Search for the cell housing the specified text and yield its [x, y] center coordinate. 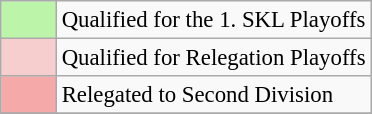
Qualified for the 1. SKL Playoffs [213, 20]
Qualified for Relegation Playoffs [213, 58]
Relegated to Second Division [213, 95]
